Output the [x, y] coordinate of the center of the cell containing the given text.  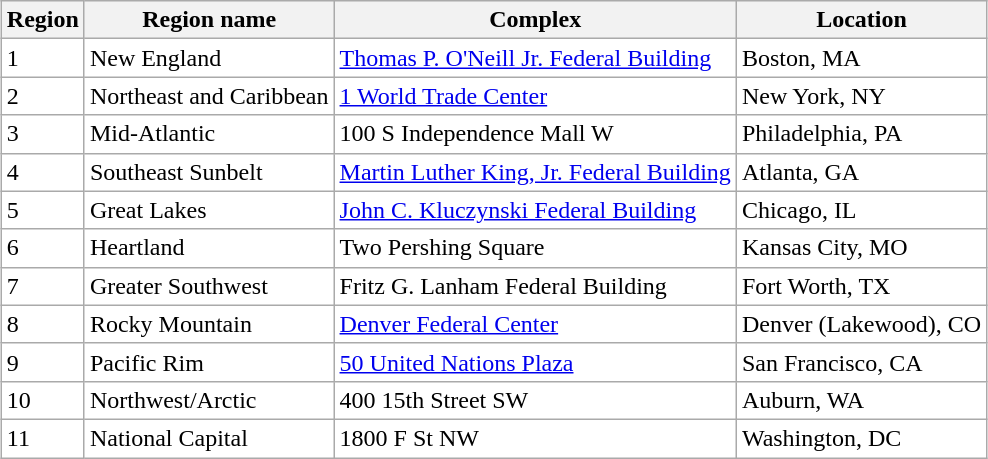
Rocky Mountain [209, 324]
Philadelphia, PA [861, 134]
Thomas P. O'Neill Jr. Federal Building [535, 58]
Kansas City, MO [861, 248]
400 15th Street SW [535, 400]
Denver (Lakewood), CO [861, 324]
New England [209, 58]
Martin Luther King, Jr. Federal Building [535, 172]
Two Pershing Square [535, 248]
1 [42, 58]
Greater Southwest [209, 286]
Fort Worth, TX [861, 286]
3 [42, 134]
Atlanta, GA [861, 172]
Northwest/Arctic [209, 400]
6 [42, 248]
Boston, MA [861, 58]
Auburn, WA [861, 400]
Heartland [209, 248]
9 [42, 362]
Southeast Sunbelt [209, 172]
4 [42, 172]
5 [42, 210]
Region [42, 20]
Fritz G. Lanham Federal Building [535, 286]
Great Lakes [209, 210]
Chicago, IL [861, 210]
Washington, DC [861, 438]
San Francisco, CA [861, 362]
John C. Kluczynski Federal Building [535, 210]
1 World Trade Center [535, 96]
10 [42, 400]
Complex [535, 20]
50 United Nations Plaza [535, 362]
1800 F St NW [535, 438]
Northeast and Caribbean [209, 96]
Mid-Atlantic [209, 134]
8 [42, 324]
Denver Federal Center [535, 324]
Location [861, 20]
National Capital [209, 438]
11 [42, 438]
Pacific Rim [209, 362]
Region name [209, 20]
New York, NY [861, 96]
2 [42, 96]
100 S Independence Mall W [535, 134]
7 [42, 286]
